Provide the [x, y] coordinate of the cell's center where the given text is located.  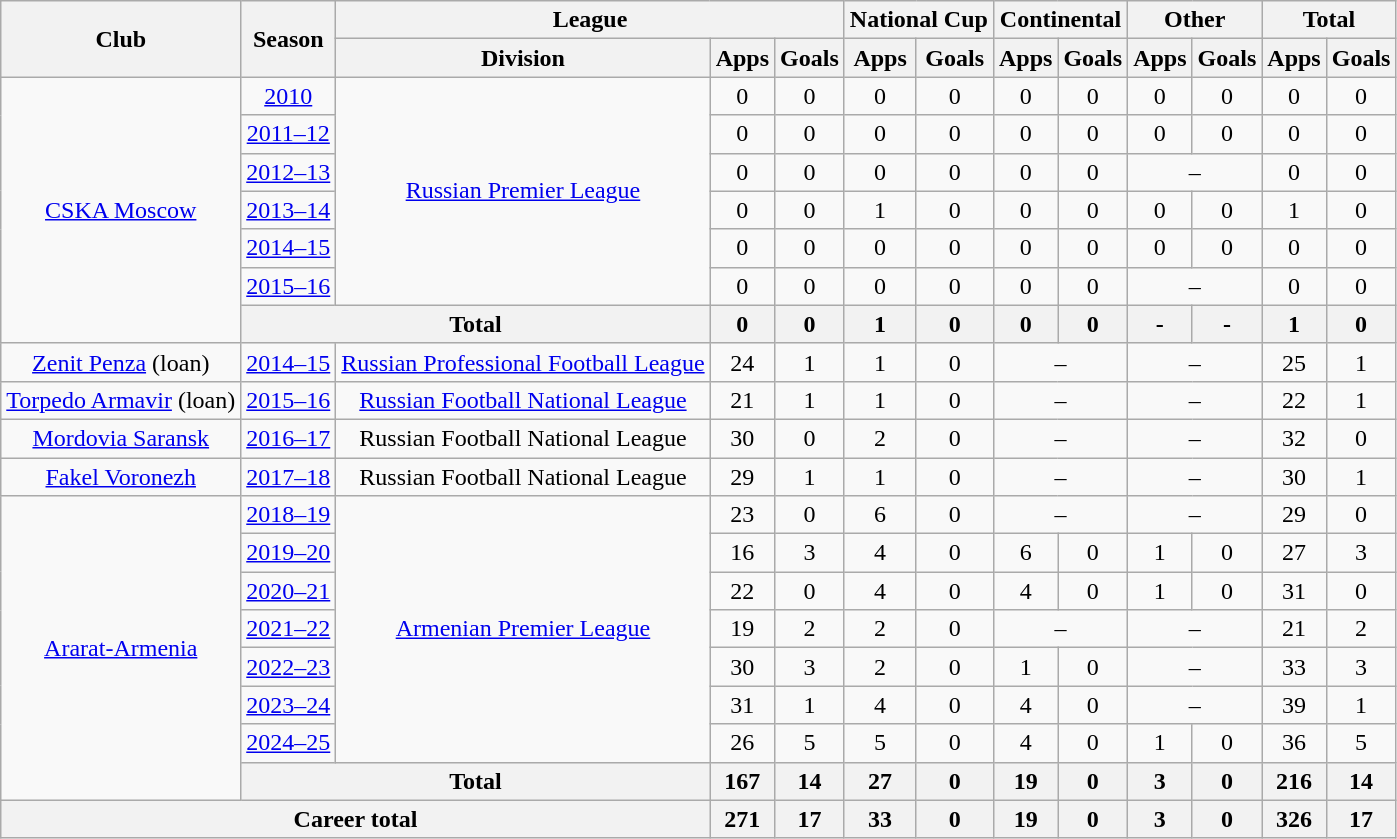
Torpedo Armavir (loan) [121, 400]
25 [1294, 362]
Career total [356, 819]
Other [1195, 20]
Division [523, 58]
271 [742, 819]
16 [742, 553]
Fakel Voronezh [121, 477]
2016–17 [288, 438]
Mordovia Saransk [121, 438]
326 [1294, 819]
23 [742, 515]
39 [1294, 705]
2018–19 [288, 515]
Armenian Premier League [523, 629]
Continental [1060, 20]
CSKA Moscow [121, 210]
Club [121, 39]
167 [742, 781]
2021–22 [288, 629]
216 [1294, 781]
2019–20 [288, 553]
2024–25 [288, 743]
2013–14 [288, 210]
24 [742, 362]
Zenit Penza (loan) [121, 362]
Russian Professional Football League [523, 362]
2017–18 [288, 477]
National Cup [918, 20]
2012–13 [288, 172]
Season [288, 39]
2010 [288, 96]
League [590, 20]
32 [1294, 438]
Ararat-Armenia [121, 648]
26 [742, 743]
2022–23 [288, 667]
Russian Premier League [523, 191]
2023–24 [288, 705]
2020–21 [288, 591]
36 [1294, 743]
2011–12 [288, 134]
